Determine the (x, y) coordinate at the center of the cell enclosing the given text.  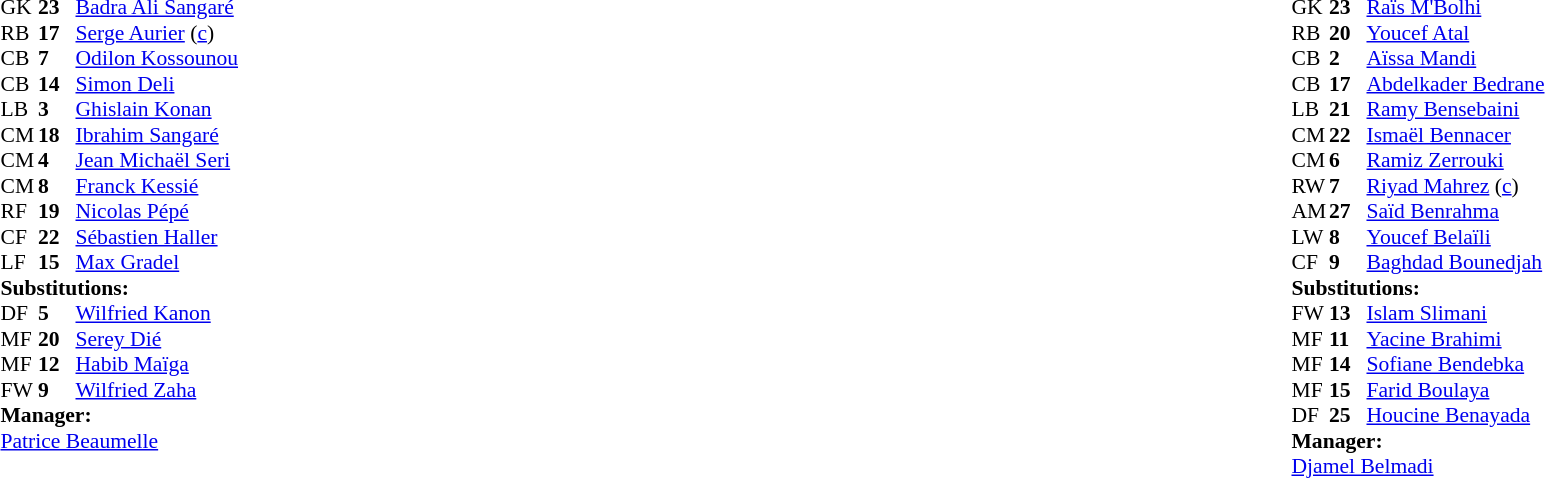
Ibrahim Sangaré (158, 135)
Patrice Beaumelle (119, 441)
12 (57, 365)
Farid Boulaya (1455, 390)
Houcine Benayada (1455, 415)
Islam Slimani (1455, 313)
18 (57, 135)
21 (1348, 109)
Odilon Kossounou (158, 59)
Youcef Belaïli (1455, 237)
Serge Aurier (c) (158, 33)
RF (19, 211)
2 (1348, 59)
Ghislain Konan (158, 109)
Ramiz Zerrouki (1455, 161)
Abdelkader Bedrane (1455, 84)
6 (1348, 161)
Franck Kessié (158, 186)
LW (1310, 237)
4 (57, 161)
Serey Dié (158, 339)
Baghdad Bounedjah (1455, 263)
AM (1310, 211)
3 (57, 109)
25 (1348, 415)
Ramy Bensebaini (1455, 109)
5 (57, 313)
Riyad Mahrez (c) (1455, 186)
Max Gradel (158, 263)
Sofiane Bendebka (1455, 365)
11 (1348, 339)
Aïssa Mandi (1455, 59)
Yacine Brahimi (1455, 339)
Youcef Atal (1455, 33)
Ismaël Bennacer (1455, 135)
Habib Maïga (158, 365)
Wilfried Zaha (158, 390)
RW (1310, 186)
27 (1348, 211)
Jean Michaël Seri (158, 161)
Saïd Benrahma (1455, 211)
Simon Deli (158, 84)
13 (1348, 313)
Wilfried Kanon (158, 313)
Sébastien Haller (158, 237)
LF (19, 263)
19 (57, 211)
Nicolas Pépé (158, 211)
